From the cell containing the given text, extract its center point as (x, y) coordinate. 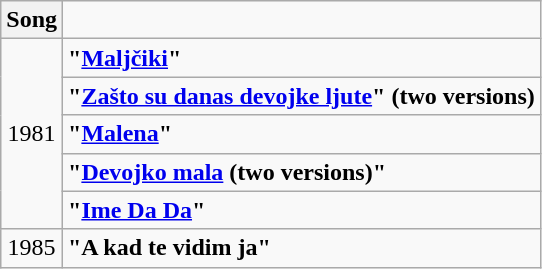
Song (32, 20)
1985 (32, 248)
"Ime Da Da" (302, 210)
"Malena" (302, 134)
"Devojko mala (two versions)" (302, 172)
"A kad te vidim ja" (302, 248)
"Maljčiki" (302, 58)
1981 (32, 134)
"Zašto su danas devojke ljute" (two versions) (302, 96)
